Pinpoint the cell where the given text exists, returning its (X, Y) midpoint coordinate. 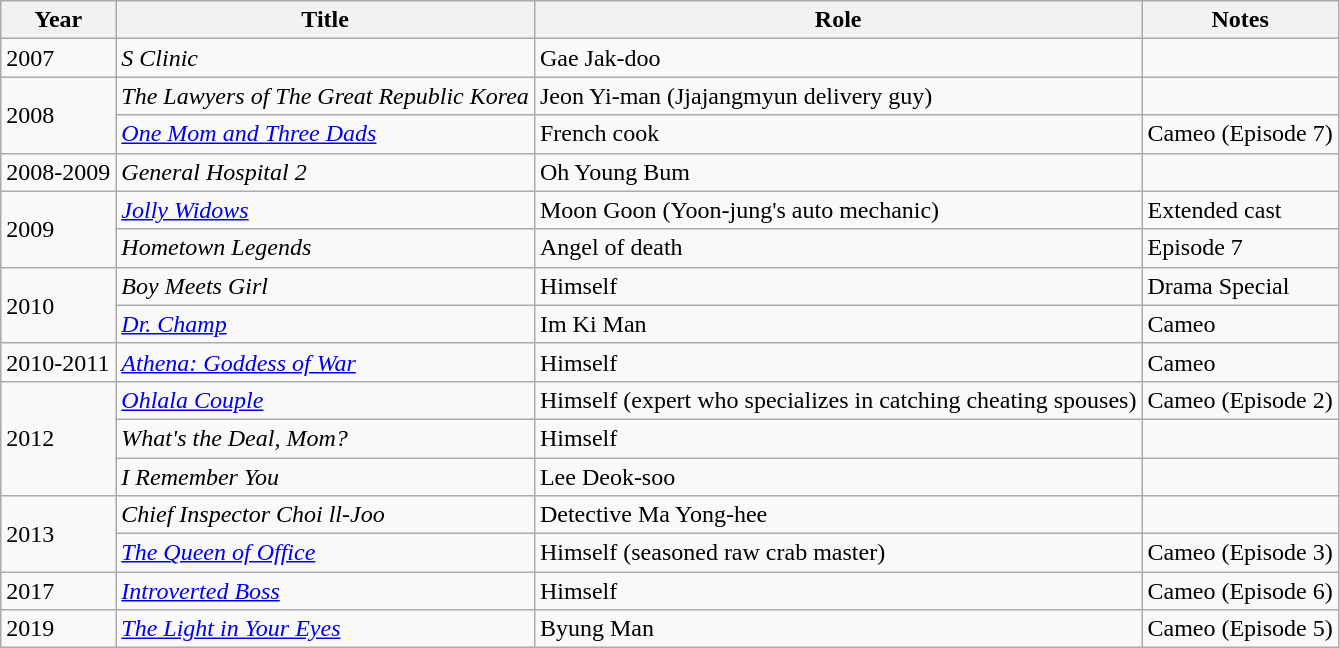
2008 (58, 115)
2010 (58, 305)
2010-2011 (58, 362)
2013 (58, 534)
Byung Man (838, 629)
Drama Special (1240, 286)
Athena: Goddess of War (326, 362)
S Clinic (326, 58)
Episode 7 (1240, 248)
General Hospital 2 (326, 172)
One Mom and Three Dads (326, 134)
Jeon Yi-man (Jjajangmyun delivery guy) (838, 96)
Title (326, 20)
2019 (58, 629)
Notes (1240, 20)
Ohlala Couple (326, 400)
Introverted Boss (326, 591)
Lee Deok-soo (838, 477)
French cook (838, 134)
Cameo (Episode 7) (1240, 134)
Hometown Legends (326, 248)
Role (838, 20)
Moon Goon (Yoon-jung's auto mechanic) (838, 210)
Gae Jak-doo (838, 58)
The Light in Your Eyes (326, 629)
Cameo (Episode 6) (1240, 591)
Im Ki Man (838, 324)
Angel of death (838, 248)
2012 (58, 438)
The Queen of Office (326, 553)
2009 (58, 229)
Extended cast (1240, 210)
What's the Deal, Mom? (326, 438)
Oh Young Bum (838, 172)
Cameo (Episode 3) (1240, 553)
2017 (58, 591)
Detective Ma Yong-hee (838, 515)
Chief Inspector Choi ll-Joo (326, 515)
Himself (seasoned raw crab master) (838, 553)
Dr. Champ (326, 324)
The Lawyers of The Great Republic Korea (326, 96)
Boy Meets Girl (326, 286)
Himself (expert who specializes in catching cheating spouses) (838, 400)
Year (58, 20)
Jolly Widows (326, 210)
Cameo (Episode 2) (1240, 400)
2008-2009 (58, 172)
I Remember You (326, 477)
Cameo (Episode 5) (1240, 629)
2007 (58, 58)
